For the text-containing cell, return its midpoint in (x, y) coordinate format. 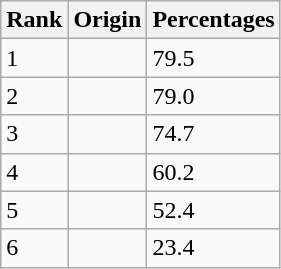
60.2 (214, 172)
5 (34, 210)
Rank (34, 20)
3 (34, 134)
79.5 (214, 58)
Origin (108, 20)
2 (34, 96)
79.0 (214, 96)
74.7 (214, 134)
52.4 (214, 210)
Percentages (214, 20)
4 (34, 172)
1 (34, 58)
23.4 (214, 248)
6 (34, 248)
